Capture the cell that displays the provided text and extract its (X, Y) central coordinate. 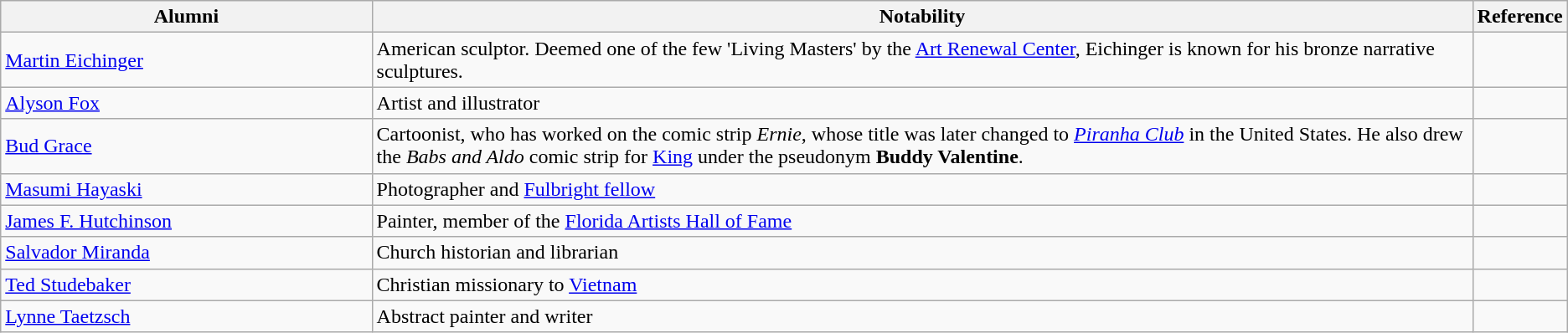
Lynne Taetzsch (186, 316)
Notability (922, 17)
Christian missionary to Vietnam (922, 284)
Church historian and librarian (922, 253)
Masumi Hayaski (186, 189)
Salvador Miranda (186, 253)
Ted Studebaker (186, 284)
American sculptor. Deemed one of the few 'Living Masters' by the Art Renewal Center, Eichinger is known for his bronze narrative sculptures. (922, 60)
Abstract painter and writer (922, 316)
Photographer and Fulbright fellow (922, 189)
Reference (1519, 17)
Martin Eichinger (186, 60)
Bud Grace (186, 146)
Alyson Fox (186, 103)
Painter, member of the Florida Artists Hall of Fame (922, 221)
Alumni (186, 17)
James F. Hutchinson (186, 221)
Artist and illustrator (922, 103)
